Return (X, Y) of the center of cell containing provided text 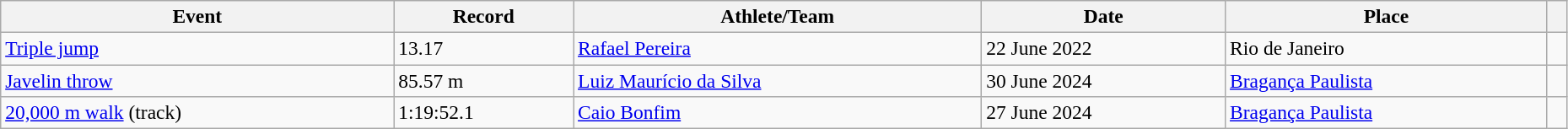
Caio Bonfim (778, 112)
Rafael Pereira (778, 48)
Date (1103, 16)
Place (1387, 16)
20,000 m walk (track) (197, 112)
1:19:52.1 (484, 112)
22 June 2022 (1103, 48)
Record (484, 16)
Rio de Janeiro (1387, 48)
85.57 m (484, 80)
Javelin throw (197, 80)
Luiz Maurício da Silva (778, 80)
Event (197, 16)
13.17 (484, 48)
27 June 2024 (1103, 112)
30 June 2024 (1103, 80)
Triple jump (197, 48)
Athlete/Team (778, 16)
